Provide the (X, Y) coordinate of the cell's center where the given text is located.  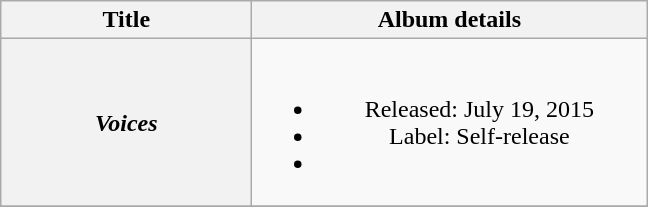
Voices (126, 122)
Album details (450, 20)
Title (126, 20)
Released: July 19, 2015Label: Self-release (450, 122)
